Return the [X, Y] coordinate for the center point of the cell that contains the specified text.  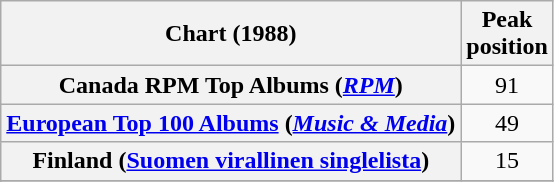
Chart (1988) [231, 34]
49 [507, 123]
European Top 100 Albums (Music & Media) [231, 123]
91 [507, 85]
15 [507, 161]
Finland (Suomen virallinen singlelista) [231, 161]
Canada RPM Top Albums (RPM) [231, 85]
Peakposition [507, 34]
